Pinpoint the cell where the given text exists, returning its (x, y) midpoint coordinate. 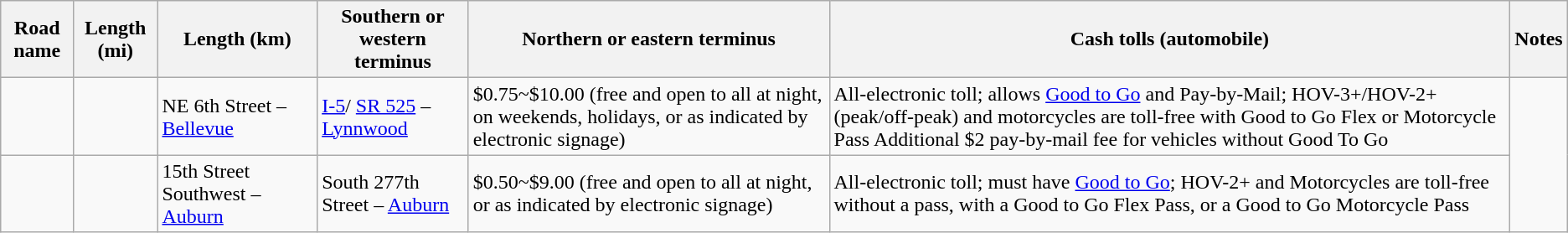
Length (mi) (116, 39)
Length (km) (238, 39)
$0.50~$9.00 (free and open to all at night, or as indicated by electronic signage) (648, 194)
South 277th Street – Auburn (393, 194)
Notes (1539, 39)
Cash tolls (automobile) (1169, 39)
$0.75~$10.00 (free and open to all at night, on weekends, holidays, or as indicated by electronic signage) (648, 116)
15th Street Southwest – Auburn (238, 194)
I-5/ SR 525 – Lynnwood (393, 116)
Road name (37, 39)
Northern or eastern terminus (648, 39)
NE 6th Street – Bellevue (238, 116)
Southern or western terminus (393, 39)
